Determine the [x, y] coordinate at the center of the cell enclosing the given text.  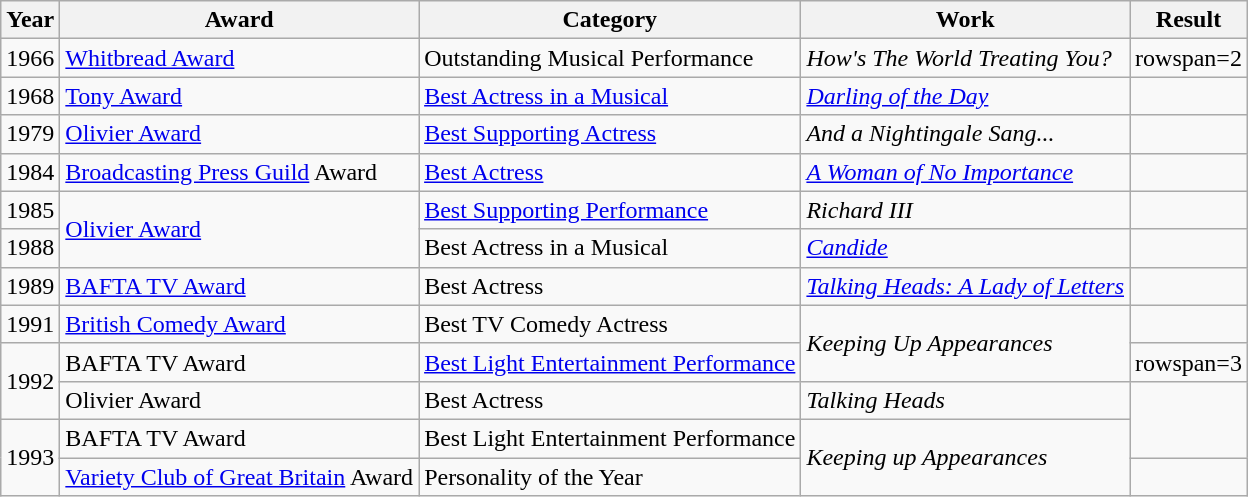
A Woman of No Importance [966, 172]
Award [240, 20]
Tony Award [240, 96]
Whitbread Award [240, 58]
1968 [30, 96]
Darling of the Day [966, 96]
Outstanding Musical Performance [610, 58]
1992 [30, 381]
1985 [30, 210]
Best Supporting Performance [610, 210]
Candide [966, 248]
rowspan=3 [1189, 362]
And a Nightingale Sang... [966, 134]
Category [610, 20]
rowspan=2 [1189, 58]
1989 [30, 286]
Year [30, 20]
Personality of the Year [610, 477]
Richard III [966, 210]
1966 [30, 58]
1988 [30, 248]
Result [1189, 20]
Talking Heads [966, 400]
Keeping Up Appearances [966, 343]
British Comedy Award [240, 324]
Work [966, 20]
1979 [30, 134]
Keeping up Appearances [966, 457]
How's The World Treating You? [966, 58]
Broadcasting Press Guild Award [240, 172]
1991 [30, 324]
Talking Heads: A Lady of Letters [966, 286]
Best Supporting Actress [610, 134]
1984 [30, 172]
Variety Club of Great Britain Award [240, 477]
1993 [30, 457]
Best TV Comedy Actress [610, 324]
